Search for the cell housing the specified text and yield its (x, y) center coordinate. 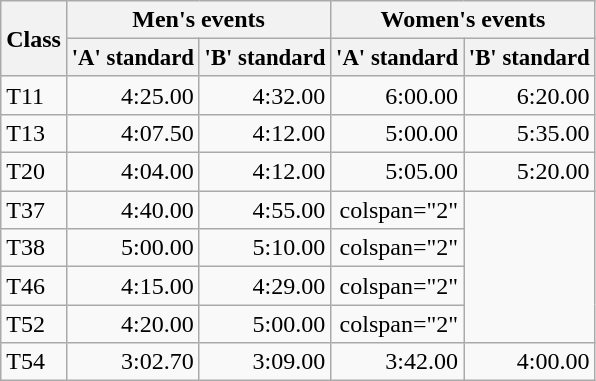
4:29.00 (265, 286)
5:05.00 (398, 172)
T13 (34, 133)
3:02.70 (132, 362)
5:35.00 (530, 133)
T46 (34, 286)
5:20.00 (530, 172)
4:32.00 (265, 95)
4:15.00 (132, 286)
5:10.00 (265, 248)
T11 (34, 95)
3:42.00 (398, 362)
4:07.50 (132, 133)
4:40.00 (132, 210)
4:00.00 (530, 362)
4:04.00 (132, 172)
3:09.00 (265, 362)
T20 (34, 172)
4:25.00 (132, 95)
T38 (34, 248)
Women's events (463, 20)
Class (34, 39)
4:55.00 (265, 210)
4:20.00 (132, 324)
Men's events (198, 20)
T37 (34, 210)
T52 (34, 324)
T54 (34, 362)
6:00.00 (398, 95)
6:20.00 (530, 95)
